Locate the cell with the specified text and output its (X, Y) center coordinate. 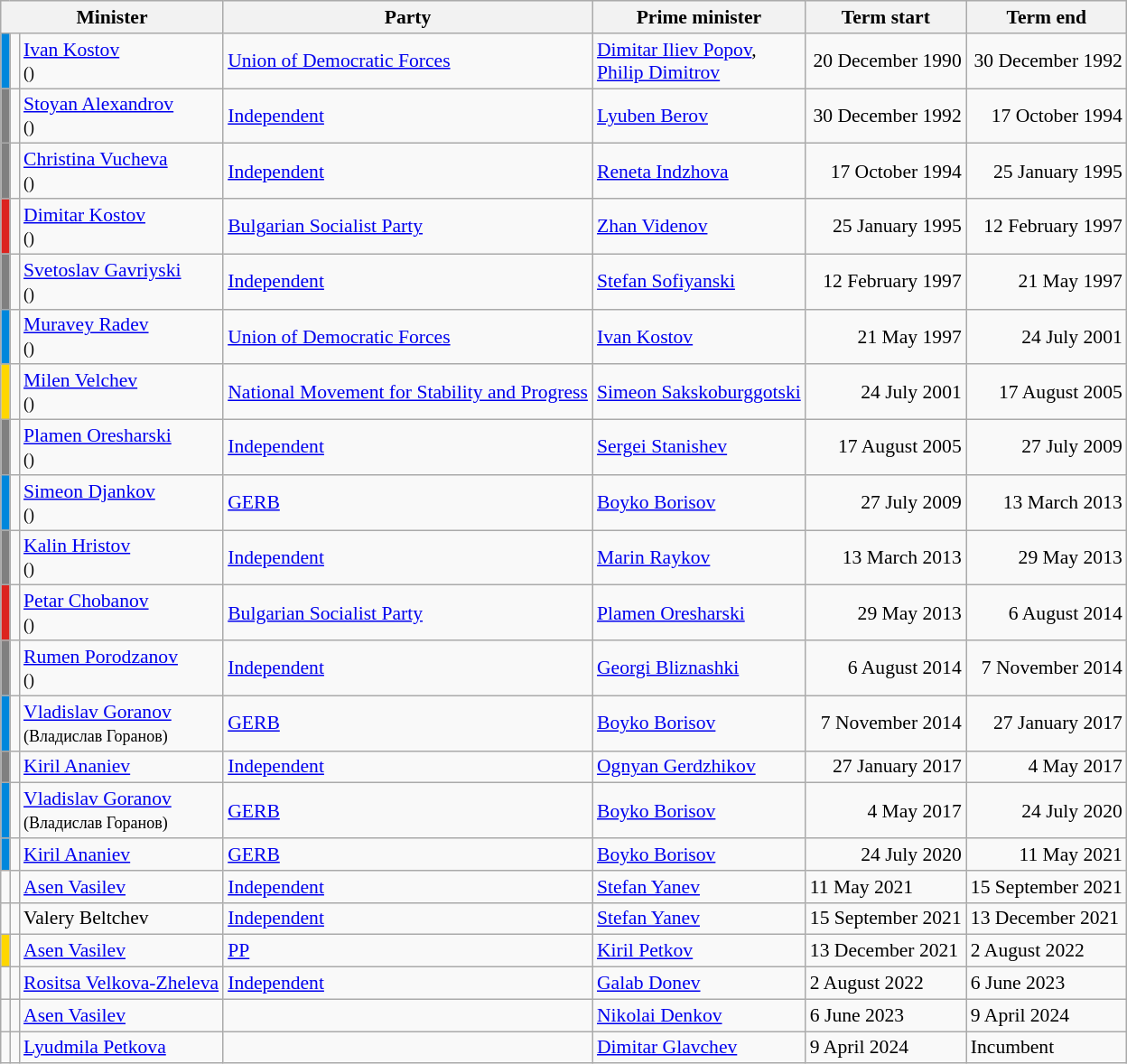
Ivan Kostov (699, 336)
Reneta Indzhova (699, 172)
Kalin Hristov() (121, 558)
Marin Raykov (699, 558)
Term start (886, 17)
Svetoslav Gavriyski() (121, 282)
Muravey Radev() (121, 336)
Simeon Sakskoburggotski (699, 392)
Plamen Oresharski (699, 612)
Dimitar Iliev Popov,Philip Dimitrov (699, 61)
Georgi Bliznashki (699, 668)
Christina Vucheva() (121, 172)
Lyudmila Petkova (121, 1048)
Term end (1047, 17)
Ivan Kostov() (121, 61)
Nikolai Denkov (699, 1015)
Incumbent (1047, 1048)
Minister (112, 17)
Stefan Sofiyanski (699, 282)
Milen Velchev() (121, 392)
Stoyan Alexandrov() (121, 116)
PP (408, 951)
National Movement for Stability and Progress (408, 392)
Kiril Petkov (699, 951)
Simeon Djankov() (121, 502)
Plamen Oresharski() (121, 448)
Dimitar Kostov() (121, 226)
Dimitar Glavchev (699, 1048)
Zhan Videnov (699, 226)
Galab Donev (699, 984)
Rositsa Velkova-Zheleva (121, 984)
Ognyan Gerdzhikov (699, 767)
Prime minister (699, 17)
Lyuben Berov (699, 116)
20 December 1990 (886, 61)
Rumen Porodzanov() (121, 668)
Sergei Stanishev (699, 448)
Party (408, 17)
Valery Beltchev (121, 919)
Petar Chobanov() (121, 612)
